Determine the [X, Y] coordinate at the center of the cell enclosing the given text.  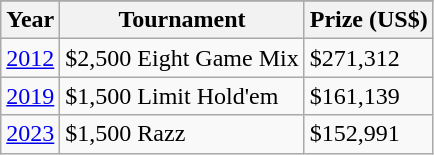
2012 [30, 58]
$1,500 Limit Hold'em [182, 96]
Tournament [182, 20]
Prize (US$) [368, 20]
$152,991 [368, 134]
$161,139 [368, 96]
Year [30, 20]
$1,500 Razz [182, 134]
2019 [30, 96]
$271,312 [368, 58]
$2,500 Eight Game Mix [182, 58]
2023 [30, 134]
